Detect which cell encompasses the target text, then output its (X, Y) center coordinate. 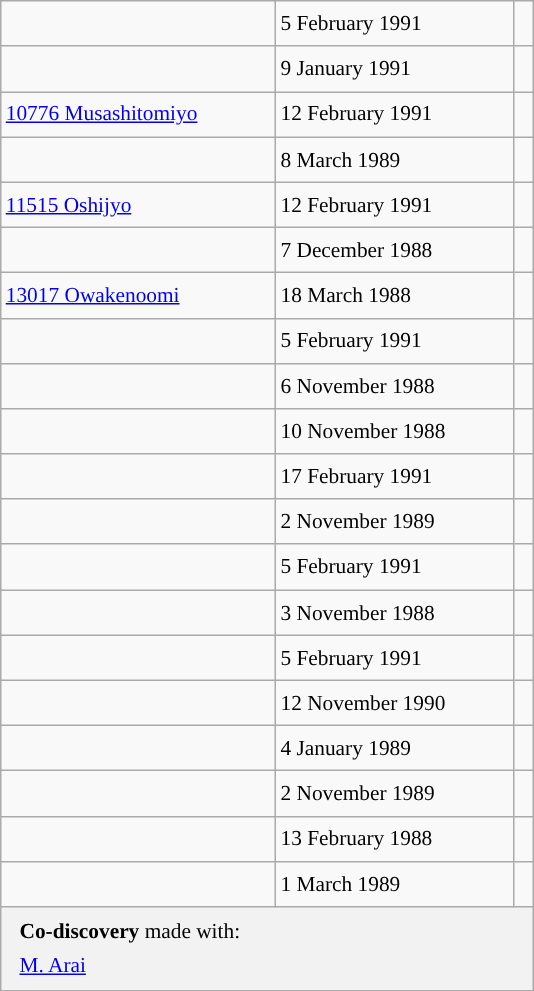
8 March 1989 (394, 160)
6 November 1988 (394, 386)
12 November 1990 (394, 702)
10 November 1988 (394, 432)
13 February 1988 (394, 838)
18 March 1988 (394, 296)
Co-discovery made with: M. Arai (267, 949)
9 January 1991 (394, 68)
13017 Owakenoomi (138, 296)
3 November 1988 (394, 612)
11515 Oshijyo (138, 204)
4 January 1989 (394, 748)
10776 Musashitomiyo (138, 114)
1 March 1989 (394, 884)
7 December 1988 (394, 250)
17 February 1991 (394, 476)
